Scan for the cell matching the given text and deliver its (x, y) coordinate at center. 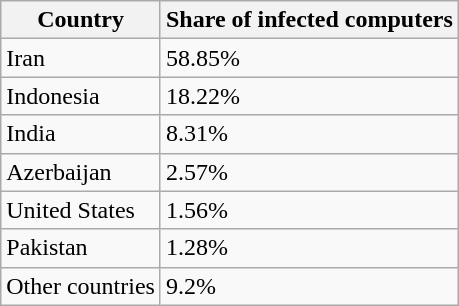
India (81, 134)
1.56% (309, 210)
Pakistan (81, 248)
1.28% (309, 248)
Iran (81, 58)
8.31% (309, 134)
Azerbaijan (81, 172)
Indonesia (81, 96)
2.57% (309, 172)
Other countries (81, 286)
9.2% (309, 286)
Share of infected computers (309, 20)
18.22% (309, 96)
Country (81, 20)
United States (81, 210)
58.85% (309, 58)
